Identify which cell holds the provided text, then report its [x, y] central coordinate. 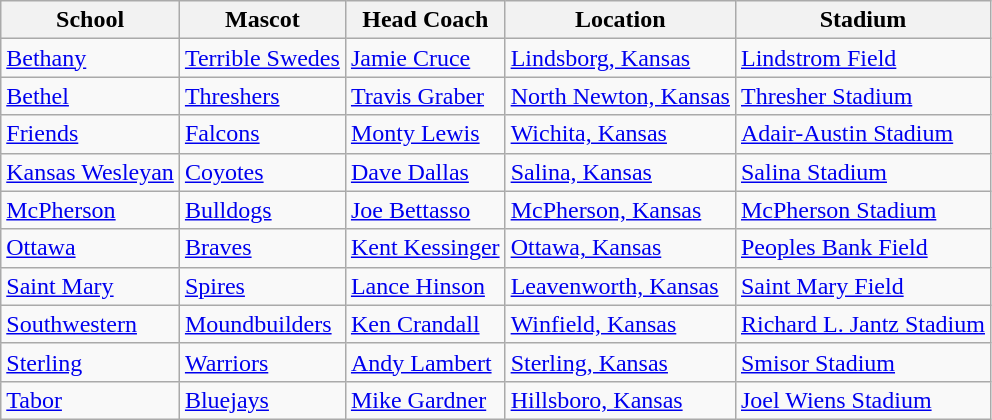
Friends [90, 134]
Kent Kessinger [425, 248]
Thresher Stadium [862, 96]
Lance Hinson [425, 286]
Sterling [90, 362]
Ken Crandall [425, 324]
Travis Graber [425, 96]
Ottawa [90, 248]
Ottawa, Kansas [620, 248]
Falcons [262, 134]
Location [620, 20]
Bethany [90, 58]
Leavenworth, Kansas [620, 286]
McPherson [90, 210]
Richard L. Jantz Stadium [862, 324]
Coyotes [262, 172]
Bulldogs [262, 210]
Moundbuilders [262, 324]
Mike Gardner [425, 400]
Sterling, Kansas [620, 362]
Warriors [262, 362]
Kansas Wesleyan [90, 172]
Joel Wiens Stadium [862, 400]
Threshers [262, 96]
Salina, Kansas [620, 172]
Jamie Cruce [425, 58]
Salina Stadium [862, 172]
Southwestern [90, 324]
Tabor [90, 400]
Monty Lewis [425, 134]
Mascot [262, 20]
Lindstrom Field [862, 58]
Saint Mary [90, 286]
Wichita, Kansas [620, 134]
McPherson Stadium [862, 210]
Dave Dallas [425, 172]
McPherson, Kansas [620, 210]
Braves [262, 248]
Andy Lambert [425, 362]
Lindsborg, Kansas [620, 58]
Saint Mary Field [862, 286]
Bethel [90, 96]
North Newton, Kansas [620, 96]
Terrible Swedes [262, 58]
Stadium [862, 20]
Peoples Bank Field [862, 248]
Spires [262, 286]
Hillsboro, Kansas [620, 400]
Bluejays [262, 400]
School [90, 20]
Head Coach [425, 20]
Smisor Stadium [862, 362]
Winfield, Kansas [620, 324]
Joe Bettasso [425, 210]
Adair-Austin Stadium [862, 134]
